Return (X, Y) of the center of cell containing provided text 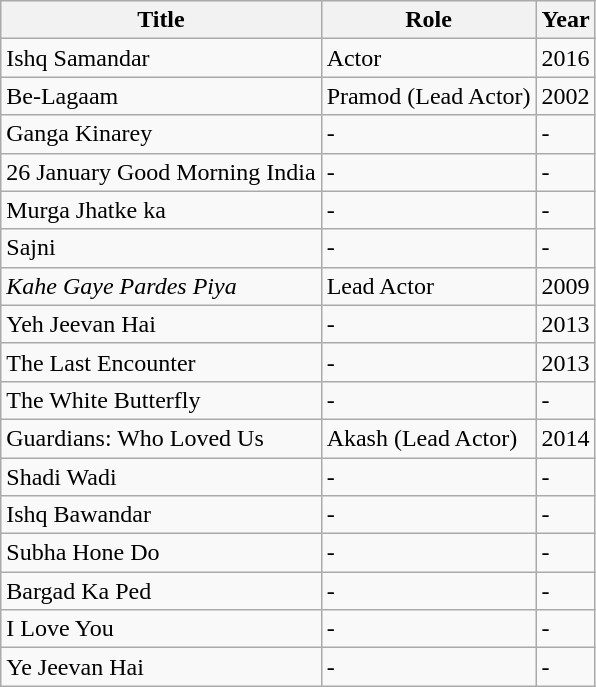
Pramod (Lead Actor) (428, 96)
Ganga Kinarey (161, 134)
The Last Encounter (161, 362)
Sajni (161, 248)
Title (161, 20)
Ishq Samandar (161, 58)
Ye Jeevan Hai (161, 667)
Be-Lagaam (161, 96)
Murga Jhatke ka (161, 210)
Bargad Ka Ped (161, 591)
2002 (566, 96)
Actor (428, 58)
Guardians: Who Loved Us (161, 438)
Akash (Lead Actor) (428, 438)
Shadi Wadi (161, 477)
Lead Actor (428, 286)
Role (428, 20)
26 January Good Morning India (161, 172)
Subha Hone Do (161, 553)
Ishq Bawandar (161, 515)
I Love You (161, 629)
2014 (566, 438)
Yeh Jeevan Hai (161, 324)
2009 (566, 286)
The White Butterfly (161, 400)
Year (566, 20)
2016 (566, 58)
Kahe Gaye Pardes Piya (161, 286)
